Return (X, Y) of the center of cell containing provided text 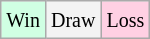
Draw (72, 20)
Loss (126, 20)
Win (24, 20)
